Identify which cell holds the provided text, then report its [X, Y] central coordinate. 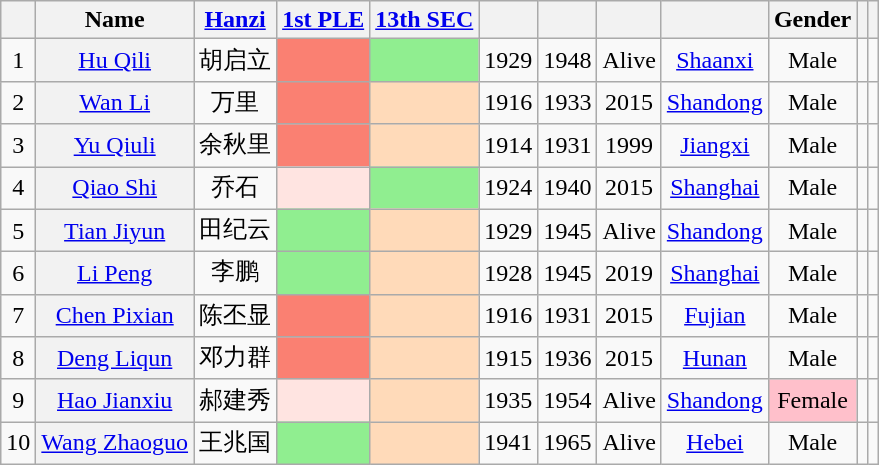
陈丕显 [236, 316]
8 [18, 358]
邓力群 [236, 358]
Jiangxi [714, 146]
Chen Pixian [115, 316]
Hanzi [236, 20]
Li Peng [115, 274]
Wang Zhaoguo [115, 444]
Gender [812, 20]
1999 [629, 146]
1924 [508, 188]
5 [18, 230]
1914 [508, 146]
3 [18, 146]
Hao Jianxiu [115, 400]
6 [18, 274]
Wan Li [115, 102]
1928 [508, 274]
万里 [236, 102]
李鹏 [236, 274]
1941 [508, 444]
1965 [568, 444]
10 [18, 444]
1940 [568, 188]
Tian Jiyun [115, 230]
Fujian [714, 316]
Hu Qili [115, 60]
田纪云 [236, 230]
1 [18, 60]
Qiao Shi [115, 188]
2 [18, 102]
乔石 [236, 188]
2019 [629, 274]
Shaanxi [714, 60]
4 [18, 188]
Yu Qiuli [115, 146]
1936 [568, 358]
1954 [568, 400]
Female [812, 400]
余秋里 [236, 146]
胡启立 [236, 60]
1933 [568, 102]
1935 [508, 400]
1948 [568, 60]
Hebei [714, 444]
9 [18, 400]
1915 [508, 358]
郝建秀 [236, 400]
1st PLE [324, 20]
王兆国 [236, 444]
13th SEC [424, 20]
7 [18, 316]
Name [115, 20]
Deng Liqun [115, 358]
Hunan [714, 358]
